Scan for the cell matching the given text and deliver its (X, Y) coordinate at center. 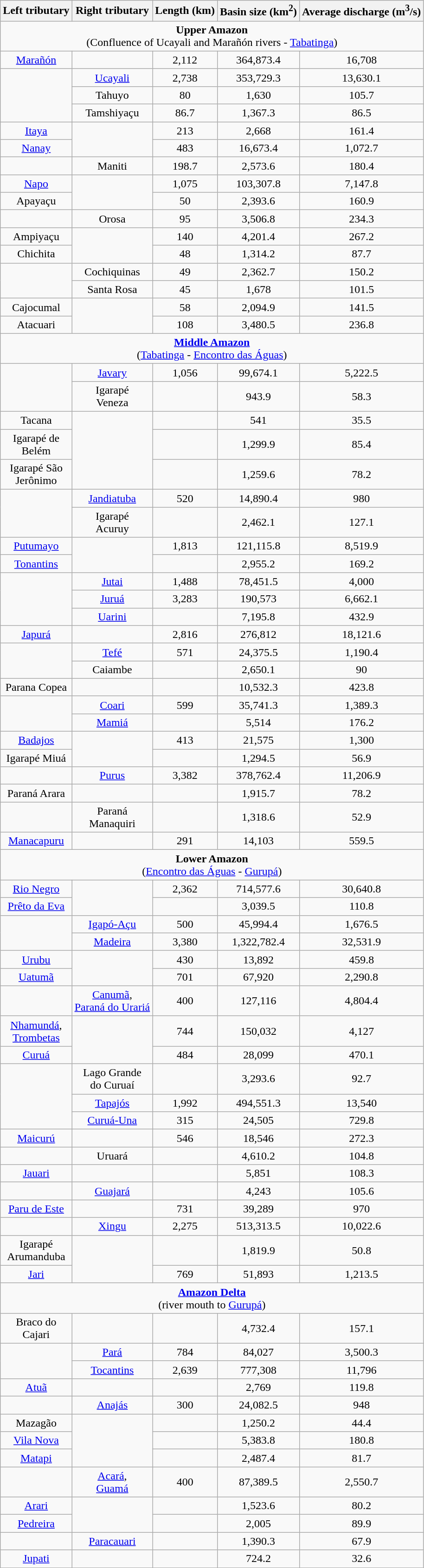
5,851 (258, 1173)
1,488 (185, 581)
2,290.8 (362, 977)
Matapi (36, 1458)
1,294.5 (258, 758)
1,813 (185, 546)
32.6 (362, 1559)
92.7 (362, 1079)
Basin size (km2) (258, 11)
2,639 (185, 1370)
2,112 (185, 60)
18,546 (258, 1138)
Marañón (36, 60)
1,992 (185, 1103)
432.9 (362, 617)
7,147.8 (362, 184)
Tocantins (112, 1370)
180.4 (362, 166)
11,796 (362, 1370)
140 (185, 236)
Pará (112, 1352)
Tahuyo (112, 95)
459.8 (362, 959)
701 (185, 977)
28,099 (258, 1055)
599 (185, 705)
35,741.3 (258, 705)
127,116 (258, 1001)
Igarapé SãoJerônimo (36, 475)
300 (185, 1405)
Curuá-Una (112, 1121)
Itaya (36, 131)
Chichita (36, 254)
Upper Amazon(Confluence of Ucayali and Marañón rivers - Tabatinga) (212, 36)
1,259.6 (258, 475)
Middle Amazon(Tabatinga - Encontro das Águas) (212, 349)
769 (185, 1274)
86.5 (362, 113)
Lago Grandedo Curuaí (112, 1079)
Guajará (112, 1191)
731 (185, 1209)
4,610.2 (258, 1156)
24,375.5 (258, 652)
Mamiá (112, 722)
364,873.4 (258, 60)
2,393.6 (258, 201)
24,505 (258, 1121)
86.7 (185, 113)
4,127 (362, 1031)
Tamshiyaçu (112, 113)
180.8 (362, 1441)
Manacapuru (36, 841)
1,213.5 (362, 1274)
13,630.1 (362, 77)
Jupati (36, 1559)
2,738 (185, 77)
315 (185, 1121)
2,955.2 (258, 564)
378,762.4 (258, 776)
2,362 (185, 889)
10,022.6 (362, 1226)
541 (258, 421)
67,920 (258, 977)
Acará,Guamá (112, 1482)
11,206.9 (362, 776)
559.5 (362, 841)
1,523.6 (258, 1506)
50 (185, 201)
1,318.6 (258, 817)
10,532.3 (258, 687)
Paracauari (112, 1541)
103,307.8 (258, 184)
Tefé (112, 652)
Maniti (112, 166)
127.1 (362, 522)
45,994.4 (258, 924)
Caiambe (112, 669)
2,487.4 (258, 1458)
Maicurú (36, 1138)
39,289 (258, 1209)
32,531.9 (362, 942)
141.5 (362, 307)
3,480.5 (258, 325)
Braco doCajari (36, 1328)
1,678 (258, 289)
78,451.5 (258, 581)
67.9 (362, 1541)
970 (362, 1209)
Uruará (112, 1156)
Ampiyaçu (36, 236)
2,769 (258, 1387)
Parana Copea (36, 687)
353,729.3 (258, 77)
Nanay (36, 148)
2,462.1 (258, 522)
Igarapé deBelém (36, 444)
724.2 (258, 1559)
IgarapéArumanduba (36, 1250)
157.1 (362, 1328)
Uatumã (36, 977)
1,300 (362, 740)
3,380 (185, 942)
2,362.7 (258, 272)
7,195.8 (258, 617)
99,674.1 (258, 372)
1,819.9 (258, 1250)
777,308 (258, 1370)
948 (362, 1405)
276,812 (258, 634)
Badajos (36, 740)
1,056 (185, 372)
3,283 (185, 599)
Lower Amazon(Encontro das Águas - Gurupá) (212, 865)
35.5 (362, 421)
13,540 (362, 1103)
58.3 (362, 396)
176.2 (362, 722)
470.1 (362, 1055)
483 (185, 148)
85.4 (362, 444)
2,550.7 (362, 1482)
571 (185, 652)
104.8 (362, 1156)
80 (185, 95)
Pedreira (36, 1523)
84,027 (258, 1352)
1,630 (258, 95)
105.6 (362, 1191)
5,222.5 (362, 372)
80.2 (362, 1506)
Prêto da Eva (36, 906)
1,314.2 (258, 254)
51,893 (258, 1274)
16,708 (362, 60)
1,676.5 (362, 924)
190,573 (258, 599)
Curuá (36, 1055)
1,390.3 (258, 1541)
236.8 (362, 325)
2,005 (258, 1523)
1,322,782.4 (258, 942)
52.9 (362, 817)
291 (185, 841)
95 (185, 219)
56.9 (362, 758)
Jari (36, 1274)
213 (185, 131)
Nhamundá,Trombetas (36, 1031)
1,250.2 (258, 1423)
2,668 (258, 131)
3,039.5 (258, 906)
Atacuari (36, 325)
1,389.3 (362, 705)
4,732.4 (258, 1328)
Jutai (112, 581)
Mazagão (36, 1423)
2,816 (185, 634)
18,121.6 (362, 634)
546 (185, 1138)
Igarapé Miuá (36, 758)
Orosa (112, 219)
3,382 (185, 776)
729.8 (362, 1121)
Rio Negro (36, 889)
943.9 (258, 396)
49 (185, 272)
Napo (36, 184)
2,094.9 (258, 307)
4,201.4 (258, 236)
1,075 (185, 184)
14,890.4 (258, 498)
Anajás (112, 1405)
Jandiatuba (112, 498)
Jauari (36, 1173)
Xingu (112, 1226)
Amazon Delta(river mouth to Gurupá) (212, 1298)
744 (185, 1031)
2,275 (185, 1226)
1,367.3 (258, 113)
IgarapéAcuruy (112, 522)
980 (362, 498)
272.3 (362, 1138)
ParanáManaquiri (112, 817)
44.4 (362, 1423)
90 (362, 669)
169.2 (362, 564)
Paru de Este (36, 1209)
6,662.1 (362, 599)
121,115.8 (258, 546)
45 (185, 289)
234.3 (362, 219)
2,573.6 (258, 166)
Right tributary (112, 11)
Tacana (36, 421)
1,072.7 (362, 148)
Igapó-Açu (112, 924)
784 (185, 1352)
87,389.5 (258, 1482)
520 (185, 498)
1,299.9 (258, 444)
Uarini (112, 617)
Paraná Arara (36, 793)
30,640.8 (362, 889)
Javary (112, 372)
Coari (112, 705)
430 (185, 959)
Arari (36, 1506)
4,000 (362, 581)
Apayaçu (36, 201)
267.2 (362, 236)
Purus (112, 776)
81.7 (362, 1458)
Putumayo (36, 546)
Urubu (36, 959)
3,293.6 (258, 1079)
108 (185, 325)
8,519.9 (362, 546)
Cochiquinas (112, 272)
494,551.3 (258, 1103)
161.4 (362, 131)
160.9 (362, 201)
198.7 (185, 166)
3,500.3 (362, 1352)
Santa Rosa (112, 289)
513,313.5 (258, 1226)
5,383.8 (258, 1441)
Atuã (36, 1387)
Tonantins (36, 564)
13,892 (258, 959)
413 (185, 740)
24,082.5 (258, 1405)
108.3 (362, 1173)
58 (185, 307)
Ucayali (112, 77)
101.5 (362, 289)
110.8 (362, 906)
Canumã,Paraná do Urariá (112, 1001)
4,804.4 (362, 1001)
Left tributary (36, 11)
484 (185, 1055)
89.9 (362, 1523)
105.7 (362, 95)
Juruá (112, 599)
714,577.6 (258, 889)
Tapajós (112, 1103)
48 (185, 254)
Japurá (36, 634)
1,915.7 (258, 793)
119.8 (362, 1387)
50.8 (362, 1250)
14,103 (258, 841)
3,506.8 (258, 219)
16,673.4 (258, 148)
Vila Nova (36, 1441)
5,514 (258, 722)
Madeira (112, 942)
500 (185, 924)
Average discharge (m3/s) (362, 11)
21,575 (258, 740)
Length (km) (185, 11)
Cajocumal (36, 307)
423.8 (362, 687)
4,243 (258, 1191)
87.7 (362, 254)
150.2 (362, 272)
1,190.4 (362, 652)
150,032 (258, 1031)
IgarapéVeneza (112, 396)
2,650.1 (258, 669)
